Capture the cell that displays the provided text and extract its [X, Y] central coordinate. 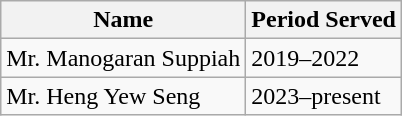
Period Served [324, 20]
Name [124, 20]
Mr. Heng Yew Seng [124, 96]
2023–present [324, 96]
2019–2022 [324, 58]
Mr. Manogaran Suppiah [124, 58]
